Scan for the cell matching the given text and deliver its (x, y) coordinate at center. 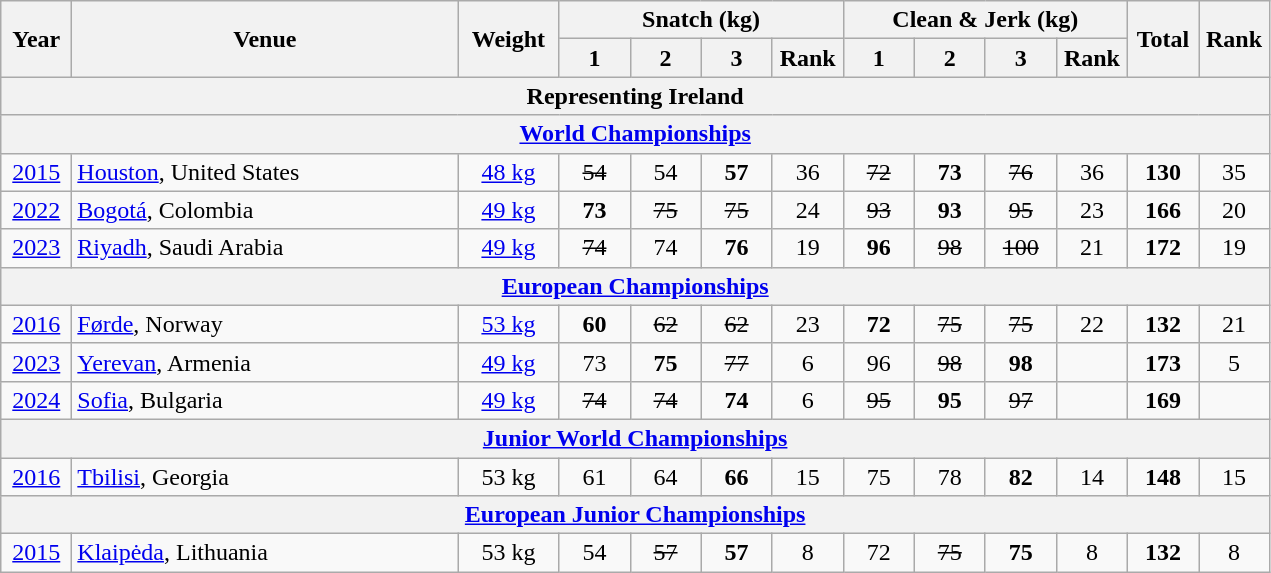
48 kg (508, 172)
Venue (265, 39)
148 (1162, 477)
78 (950, 477)
20 (1234, 210)
World Championships (636, 134)
Clean & Jerk (kg) (985, 20)
166 (1162, 210)
European Championships (636, 286)
Tbilisi, Georgia (265, 477)
35 (1234, 172)
61 (594, 477)
24 (808, 210)
Houston, United States (265, 172)
Year (36, 39)
169 (1162, 400)
64 (666, 477)
European Junior Championships (636, 515)
2024 (36, 400)
Riyadh, Saudi Arabia (265, 248)
Bogotá, Colombia (265, 210)
82 (1020, 477)
Sofia, Bulgaria (265, 400)
173 (1162, 362)
5 (1234, 362)
172 (1162, 248)
22 (1092, 324)
Yerevan, Armenia (265, 362)
Weight (508, 39)
100 (1020, 248)
Klaipėda, Lithuania (265, 553)
130 (1162, 172)
Representing Ireland (636, 96)
77 (736, 362)
Total (1162, 39)
Førde, Norway (265, 324)
66 (736, 477)
14 (1092, 477)
Junior World Championships (636, 438)
2022 (36, 210)
Snatch (kg) (701, 20)
97 (1020, 400)
60 (594, 324)
